Extract the (x, y) coordinate from the center of the cell holding the provided text.  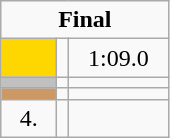
Final (85, 20)
4. (29, 118)
1:09.0 (118, 58)
